Identify which cell holds the provided text, then report its (x, y) central coordinate. 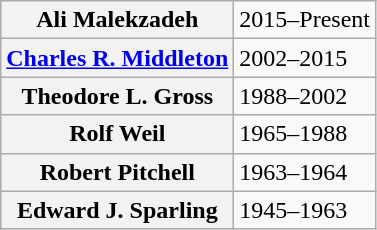
2002–2015 (305, 58)
1988–2002 (305, 96)
2015–Present (305, 20)
Theodore L. Gross (118, 96)
Charles R. Middleton (118, 58)
Ali Malekzadeh (118, 20)
Rolf Weil (118, 134)
1965–1988 (305, 134)
Robert Pitchell (118, 172)
1963–1964 (305, 172)
1945–1963 (305, 210)
Edward J. Sparling (118, 210)
